Scan for the cell matching the given text and deliver its (x, y) coordinate at center. 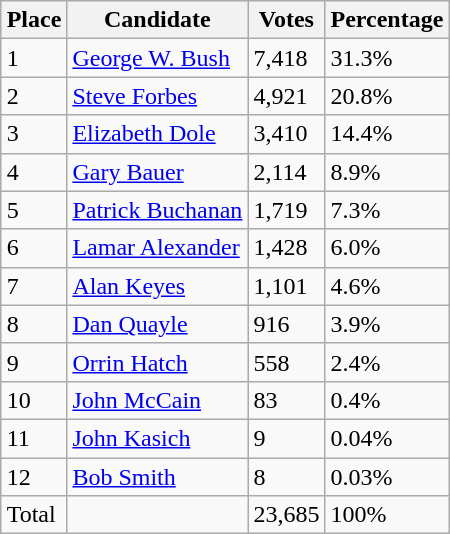
Gary Bauer (158, 172)
916 (286, 324)
Place (34, 20)
10 (34, 400)
3.9% (387, 324)
4 (34, 172)
Votes (286, 20)
0.4% (387, 400)
11 (34, 438)
Steve Forbes (158, 96)
John McCain (158, 400)
7,418 (286, 58)
6.0% (387, 248)
Alan Keyes (158, 286)
8.9% (387, 172)
George W. Bush (158, 58)
31.3% (387, 58)
John Kasich (158, 438)
2.4% (387, 362)
0.03% (387, 477)
Lamar Alexander (158, 248)
558 (286, 362)
6 (34, 248)
1,101 (286, 286)
5 (34, 210)
Orrin Hatch (158, 362)
3 (34, 134)
7.3% (387, 210)
12 (34, 477)
2,114 (286, 172)
3,410 (286, 134)
4.6% (387, 286)
Dan Quayle (158, 324)
Percentage (387, 20)
Bob Smith (158, 477)
100% (387, 515)
Patrick Buchanan (158, 210)
Elizabeth Dole (158, 134)
14.4% (387, 134)
20.8% (387, 96)
23,685 (286, 515)
83 (286, 400)
2 (34, 96)
1 (34, 58)
4,921 (286, 96)
0.04% (387, 438)
Candidate (158, 20)
Total (34, 515)
1,428 (286, 248)
1,719 (286, 210)
7 (34, 286)
